Identify which cell holds the provided text, then report its (x, y) central coordinate. 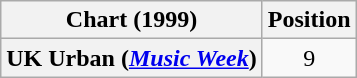
Chart (1999) (132, 20)
Position (309, 20)
9 (309, 58)
UK Urban (Music Week) (132, 58)
